Search for the cell housing the specified text and yield its [x, y] center coordinate. 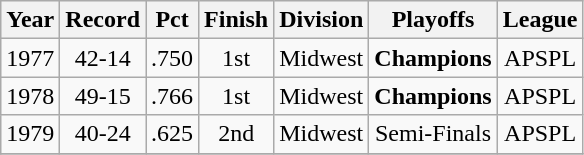
49-15 [103, 96]
1978 [30, 96]
League [540, 20]
Year [30, 20]
1979 [30, 134]
Division [322, 20]
42-14 [103, 58]
Playoffs [433, 20]
.750 [172, 58]
Semi-Finals [433, 134]
.766 [172, 96]
2nd [236, 134]
1977 [30, 58]
40-24 [103, 134]
.625 [172, 134]
Record [103, 20]
Finish [236, 20]
Pct [172, 20]
